Detect which cell encompasses the target text, then output its [x, y] center coordinate. 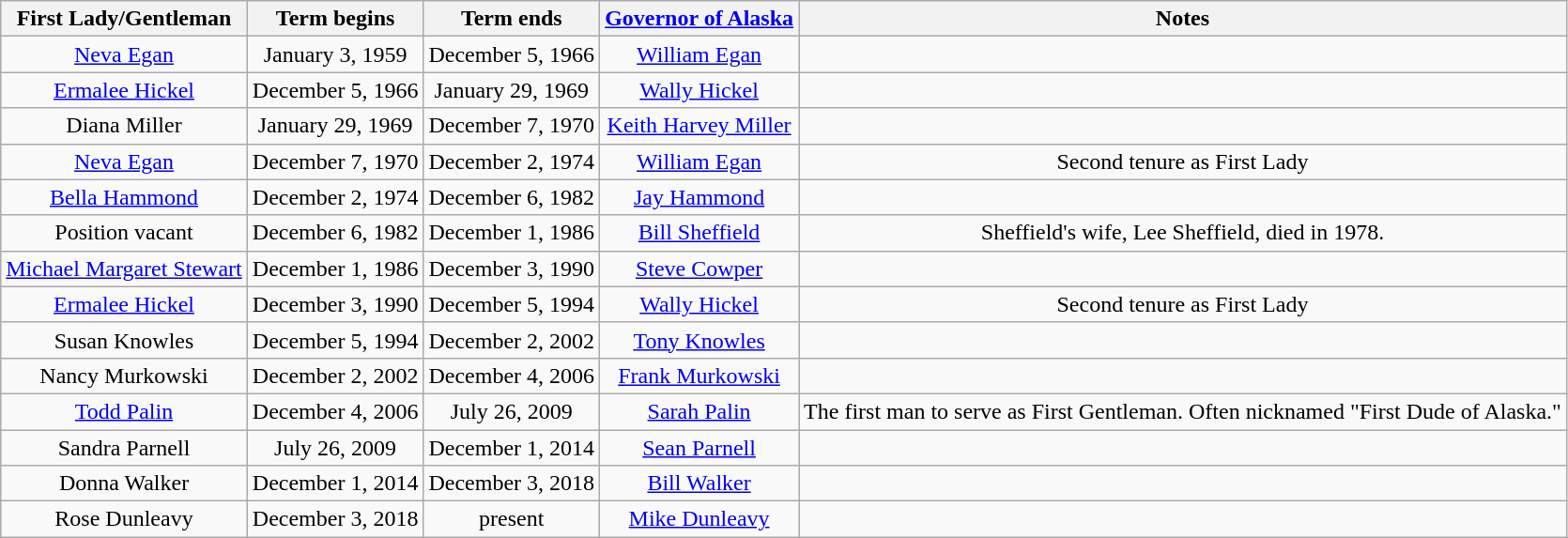
Sheffield's wife, Lee Sheffield, died in 1978. [1183, 233]
Term ends [512, 19]
Keith Harvey Miller [699, 126]
Frank Murkowski [699, 376]
Tony Knowles [699, 340]
First Lady/Gentleman [124, 19]
Governor of Alaska [699, 19]
Sean Parnell [699, 448]
Michael Margaret Stewart [124, 269]
Bill Walker [699, 484]
Sarah Palin [699, 411]
Susan Knowles [124, 340]
Nancy Murkowski [124, 376]
Diana Miller [124, 126]
present [512, 519]
Position vacant [124, 233]
Term begins [335, 19]
January 3, 1959 [335, 54]
Mike Dunleavy [699, 519]
Rose Dunleavy [124, 519]
Donna Walker [124, 484]
Sandra Parnell [124, 448]
Notes [1183, 19]
Bill Sheffield [699, 233]
Bella Hammond [124, 197]
Steve Cowper [699, 269]
Todd Palin [124, 411]
Jay Hammond [699, 197]
The first man to serve as First Gentleman. Often nicknamed "First Dude of Alaska." [1183, 411]
